Extract the (x, y) coordinate from the center of the cell holding the provided text.  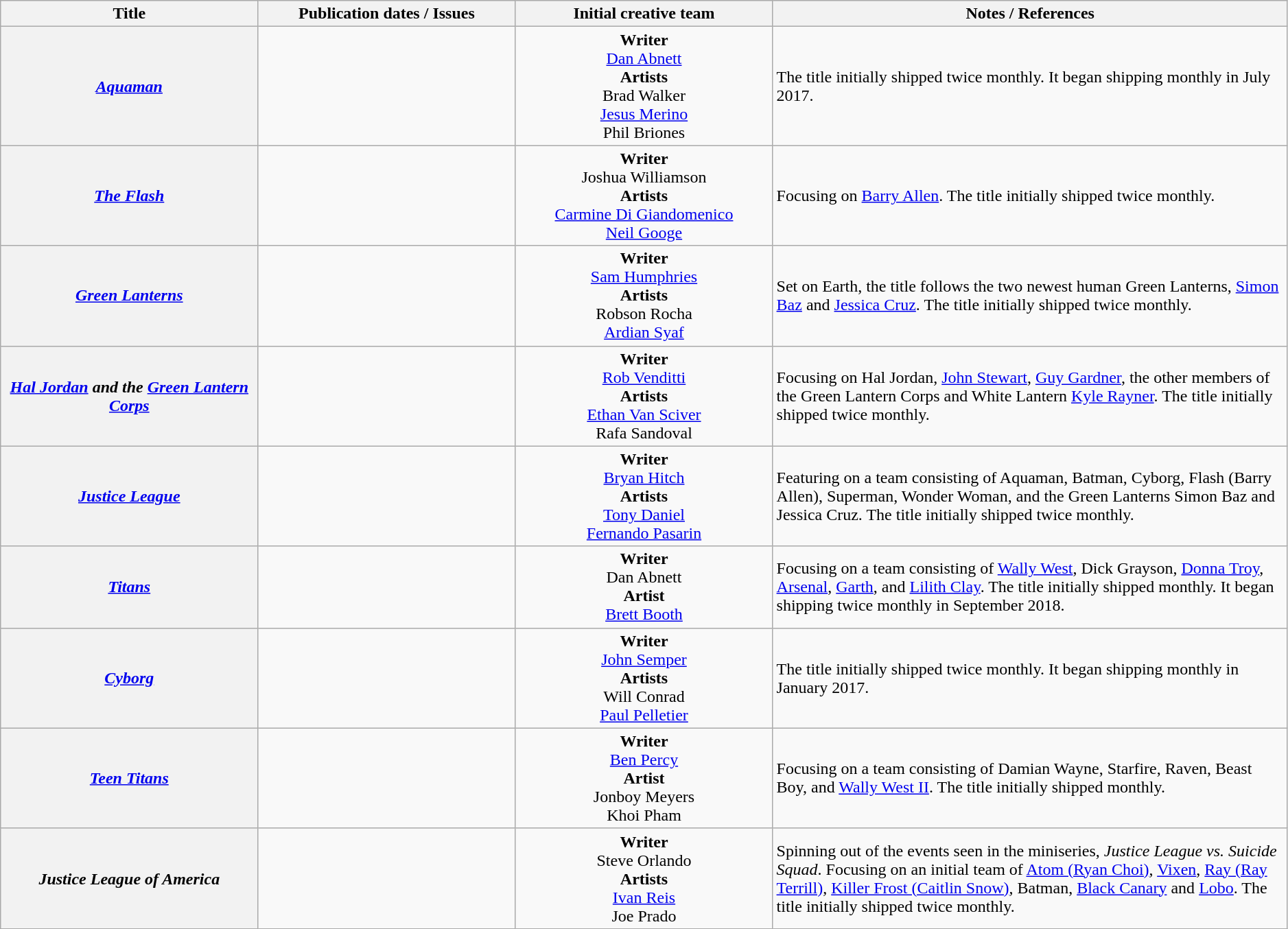
Notes / References (1030, 14)
The Flash (129, 196)
WriterDan AbnettArtistBrett Booth (644, 587)
Teen Titans (129, 778)
Cyborg (129, 678)
WriterBryan HitchArtistsTony DanielFernando Pasarin (644, 496)
Focusing on a team consisting of Damian Wayne, Starfire, Raven, Beast Boy, and Wally West II. The title initially shipped monthly. (1030, 778)
Titans (129, 587)
Justice League of America (129, 878)
Set on Earth, the title follows the two newest human Green Lanterns, Simon Baz and Jessica Cruz. The title initially shipped twice monthly. (1030, 296)
Initial creative team (644, 14)
Green Lanterns (129, 296)
WriterJoshua WilliamsonArtistsCarmine Di GiandomenicoNeil Googe (644, 196)
WriterDan AbnettArtistsBrad WalkerJesus MerinoPhil Briones (644, 86)
WriterSam HumphriesArtistsRobson RochaArdian Syaf (644, 296)
WriterBen PercyArtistJonboy MeyersKhoi Pham (644, 778)
Title (129, 14)
WriterRob VendittiArtistsEthan Van SciverRafa Sandoval (644, 396)
Publication dates / Issues (387, 14)
The title initially shipped twice monthly. It began shipping monthly in July 2017. (1030, 86)
WriterJohn SemperArtistsWill ConradPaul Pelletier (644, 678)
Justice League (129, 496)
WriterSteve OrlandoArtistsIvan ReisJoe Prado (644, 878)
Hal Jordan and the Green Lantern Corps (129, 396)
Focusing on Barry Allen. The title initially shipped twice monthly. (1030, 196)
The title initially shipped twice monthly. It began shipping monthly in January 2017. (1030, 678)
Aquaman (129, 86)
